Pinpoint the cell where the given text exists, returning its [x, y] midpoint coordinate. 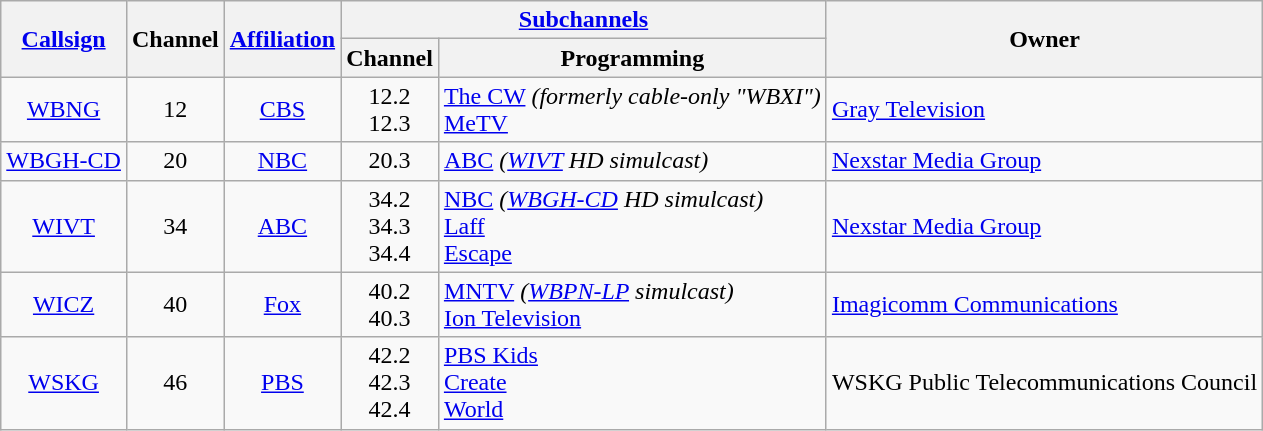
WSKG [64, 383]
Callsign [64, 39]
ABC [282, 226]
WSKG Public Telecommunications Council [1044, 383]
The CW (formerly cable-only "WBXI")MeTV [632, 110]
WIVT [64, 226]
12.212.3 [390, 110]
34.234.334.4 [390, 226]
Gray Television [1044, 110]
20.3 [390, 161]
WICZ [64, 304]
Fox [282, 304]
NBC [282, 161]
34 [175, 226]
46 [175, 383]
NBC (WBGH-CD HD simulcast)LaffEscape [632, 226]
12 [175, 110]
Affiliation [282, 39]
Programming [632, 58]
40 [175, 304]
WBGH-CD [64, 161]
WBNG [64, 110]
CBS [282, 110]
ABC (WIVT HD simulcast) [632, 161]
Subchannels [584, 20]
Imagicomm Communications [1044, 304]
40.240.3 [390, 304]
Owner [1044, 39]
MNTV (WBPN-LP simulcast)Ion Television [632, 304]
42.242.342.4 [390, 383]
PBS KidsCreateWorld [632, 383]
20 [175, 161]
PBS [282, 383]
